Detect which cell encompasses the target text, then output its [x, y] center coordinate. 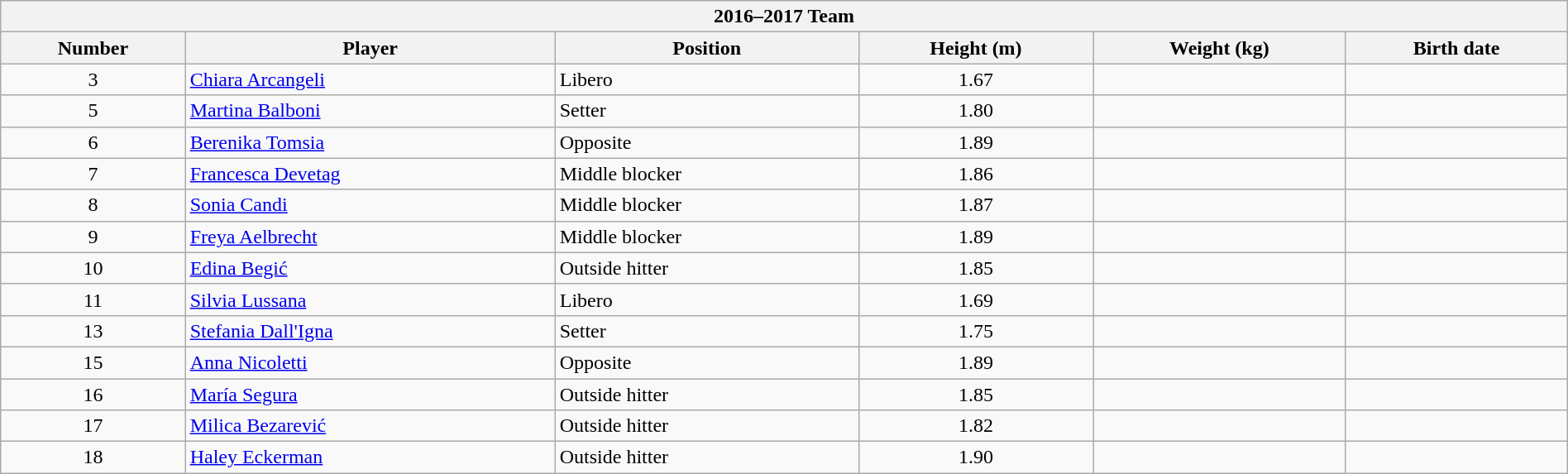
Chiara Arcangeli [370, 79]
7 [93, 174]
Position [706, 48]
María Segura [370, 395]
Haley Eckerman [370, 457]
Height (m) [976, 48]
11 [93, 299]
1.75 [976, 331]
Stefania Dall'Igna [370, 331]
Milica Bezarević [370, 426]
13 [93, 331]
Anna Nicoletti [370, 362]
Birth date [1456, 48]
16 [93, 395]
9 [93, 237]
1.87 [976, 205]
8 [93, 205]
Martina Balboni [370, 111]
1.80 [976, 111]
Edina Begić [370, 268]
Number [93, 48]
1.67 [976, 79]
Silvia Lussana [370, 299]
1.82 [976, 426]
3 [93, 79]
17 [93, 426]
18 [93, 457]
Francesca Devetag [370, 174]
10 [93, 268]
Freya Aelbrecht [370, 237]
15 [93, 362]
5 [93, 111]
1.86 [976, 174]
Sonia Candi [370, 205]
Weight (kg) [1219, 48]
1.90 [976, 457]
6 [93, 142]
2016–2017 Team [784, 17]
Berenika Tomsia [370, 142]
1.69 [976, 299]
Player [370, 48]
